Return the (X, Y) coordinate for the center point of the cell that contains the specified text.  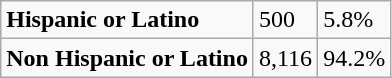
5.8% (354, 20)
8,116 (285, 58)
Hispanic or Latino (128, 20)
94.2% (354, 58)
500 (285, 20)
Non Hispanic or Latino (128, 58)
